Return (X, Y) of the center of cell containing provided text 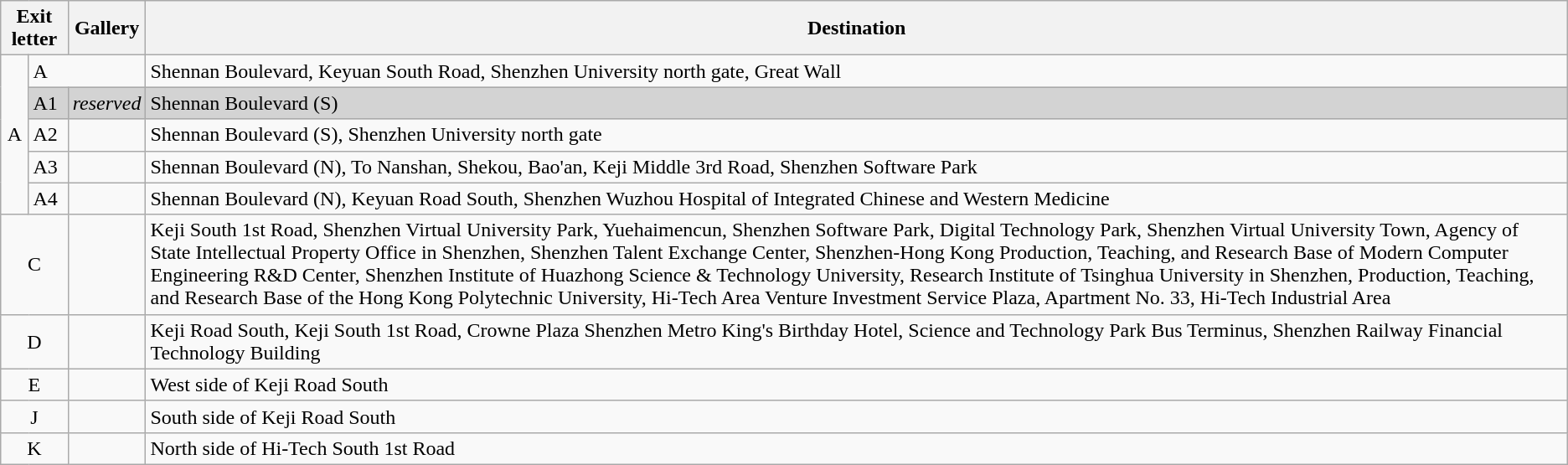
K (34, 448)
South side of Keji Road South (856, 416)
A1 (49, 103)
Exit letter (34, 28)
reserved (107, 103)
J (34, 416)
Shennan Boulevard (S) (856, 103)
A2 (49, 135)
Shennan Boulevard (N), To Nanshan, Shekou, Bao'an, Keji Middle 3rd Road, Shenzhen Software Park (856, 167)
Gallery (107, 28)
A4 (49, 199)
Shennan Boulevard (N), Keyuan Road South, Shenzhen Wuzhou Hospital of Integrated Chinese and Western Medicine (856, 199)
Shennan Boulevard, Keyuan South Road, Shenzhen University north gate, Great Wall (856, 71)
North side of Hi-Tech South 1st Road (856, 448)
Destination (856, 28)
C (34, 265)
Shennan Boulevard (S), Shenzhen University north gate (856, 135)
West side of Keji Road South (856, 385)
D (34, 342)
E (34, 385)
A3 (49, 167)
